Detect which cell encompasses the target text, then output its [x, y] center coordinate. 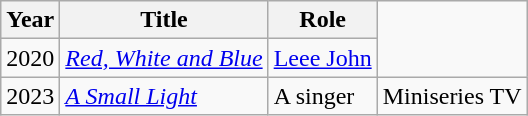
Miniseries TV [452, 96]
A singer [322, 96]
2023 [30, 96]
Role [322, 20]
Red, White and Blue [164, 58]
A Small Light [164, 96]
Year [30, 20]
Title [164, 20]
2020 [30, 58]
Leee John [322, 58]
